Locate the cell with the specified text and output its [X, Y] center coordinate. 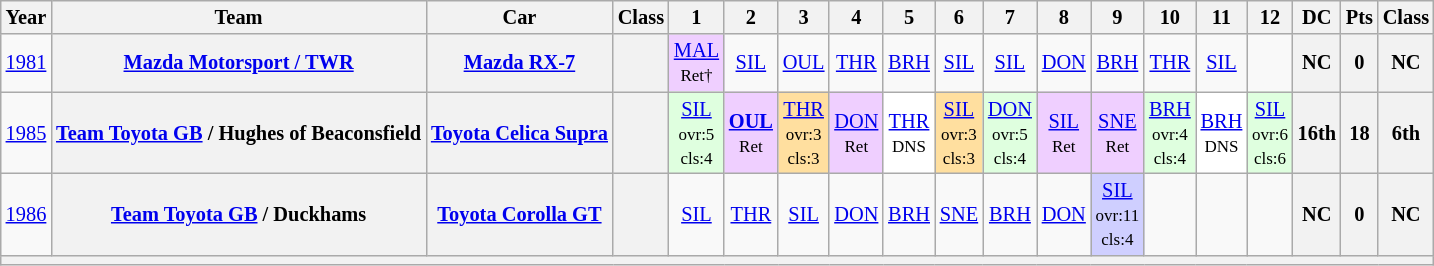
Toyota Corolla GT [520, 214]
SNE [959, 214]
DONRet [856, 133]
1986 [26, 214]
7 [1010, 17]
Mazda RX-7 [520, 63]
SILovr:6cls:6 [1270, 133]
MALRet† [696, 63]
DONovr:5cls:4 [1010, 133]
9 [1118, 17]
2 [751, 17]
Team [238, 17]
Pts [1360, 17]
Team Toyota GB / Duckhams [238, 214]
BRHDNS [1222, 133]
1985 [26, 133]
THRovr:3cls:3 [804, 133]
SNERet [1118, 133]
OULRet [751, 133]
Mazda Motorsport / TWR [238, 63]
SILovr:3cls:3 [959, 133]
5 [909, 17]
Toyota Celica Supra [520, 133]
18 [1360, 133]
DC [1317, 17]
4 [856, 17]
12 [1270, 17]
16th [1317, 133]
Car [520, 17]
SILRet [1064, 133]
BRHovr:4cls:4 [1170, 133]
1981 [26, 63]
SILovr:5cls:4 [696, 133]
OUL [804, 63]
6 [959, 17]
1 [696, 17]
Team Toyota GB / Hughes of Beaconsfield [238, 133]
Year [26, 17]
8 [1064, 17]
10 [1170, 17]
11 [1222, 17]
6th [1406, 133]
SILovr:11cls:4 [1118, 214]
3 [804, 17]
THRDNS [909, 133]
